Determine the (x, y) coordinate at the center of the cell enclosing the given text.  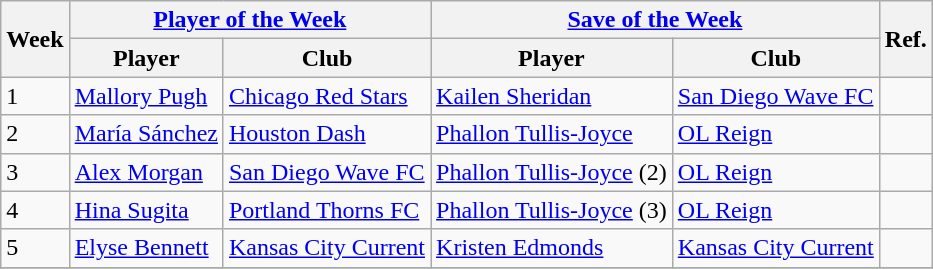
Phallon Tullis-Joyce (3) (552, 210)
5 (35, 248)
Phallon Tullis-Joyce (2) (552, 172)
Mallory Pugh (146, 96)
Week (35, 39)
Hina Sugita (146, 210)
María Sánchez (146, 134)
Save of the Week (656, 20)
Kristen Edmonds (552, 248)
2 (35, 134)
3 (35, 172)
Houston Dash (326, 134)
Player of the Week (250, 20)
Phallon Tullis-Joyce (552, 134)
1 (35, 96)
Alex Morgan (146, 172)
Portland Thorns FC (326, 210)
Chicago Red Stars (326, 96)
Elyse Bennett (146, 248)
Kailen Sheridan (552, 96)
4 (35, 210)
Ref. (906, 39)
